Pinpoint the cell where the given text exists, returning its (X, Y) midpoint coordinate. 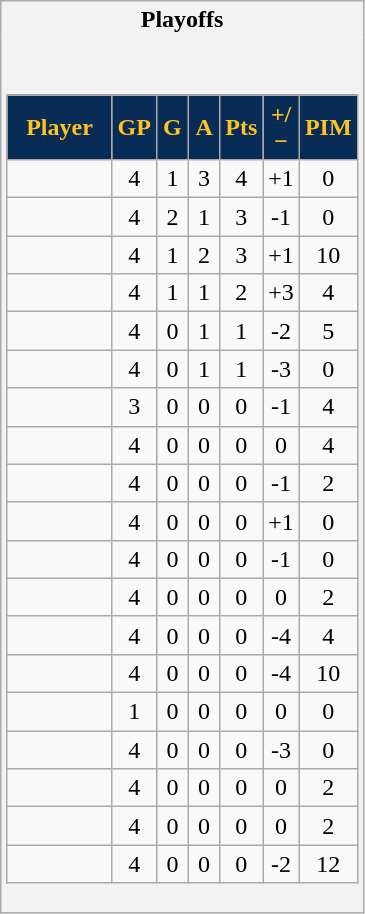
+/− (282, 128)
Playoffs (182, 20)
PIM (328, 128)
+3 (282, 293)
5 (328, 331)
Pts (242, 128)
12 (328, 864)
G (172, 128)
GP (134, 128)
A (204, 128)
Player (60, 128)
